Scan for the cell matching the given text and deliver its (x, y) coordinate at center. 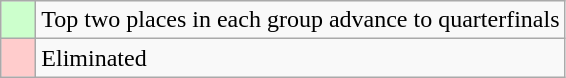
Top two places in each group advance to quarterfinals (300, 20)
Eliminated (300, 58)
